Provide the (X, Y) coordinate of the cell's center where the given text is located.  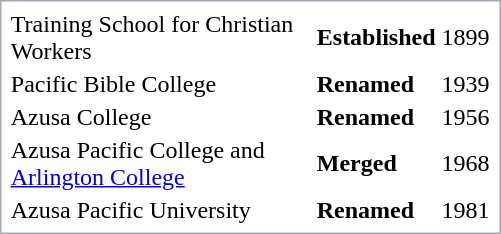
1939 (466, 84)
1899 (466, 38)
Established (376, 38)
Azusa Pacific University (160, 210)
Azusa College (160, 117)
1968 (466, 164)
Merged (376, 164)
1981 (466, 210)
Training School for Christian Workers (160, 38)
Azusa Pacific College andArlington College (160, 164)
Pacific Bible College (160, 84)
1956 (466, 117)
